Detect which cell encompasses the target text, then output its [X, Y] center coordinate. 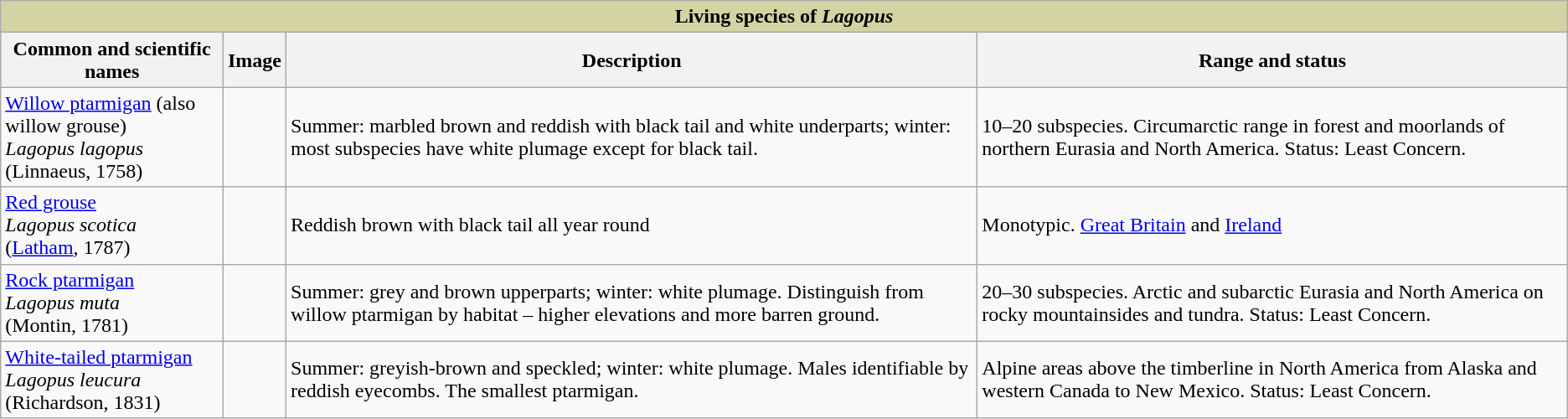
Common and scientific names [112, 60]
Image [255, 60]
Alpine areas above the timberline in North America from Alaska and western Canada to New Mexico. Status: Least Concern. [1272, 380]
Rock ptarmiganLagopus muta(Montin, 1781) [112, 303]
White-tailed ptarmiganLagopus leucura(Richardson, 1831) [112, 380]
Range and status [1272, 60]
Summer: greyish-brown and speckled; winter: white plumage. Males identifiable by reddish eyecombs. The smallest ptarmigan. [632, 380]
10–20 subspecies. Circumarctic range in forest and moorlands of northern Eurasia and North America. Status: Least Concern. [1272, 137]
Living species of Lagopus [784, 17]
Red grouse Lagopus scotica(Latham, 1787) [112, 225]
Willow ptarmigan (also willow grouse)Lagopus lagopus(Linnaeus, 1758) [112, 137]
Summer: marbled brown and reddish with black tail and white underparts; winter: most subspecies have white plumage except for black tail. [632, 137]
Monotypic. Great Britain and Ireland [1272, 225]
Summer: grey and brown upperparts; winter: white plumage. Distinguish from willow ptarmigan by habitat – higher elevations and more barren ground. [632, 303]
Reddish brown with black tail all year round [632, 225]
20–30 subspecies. Arctic and subarctic Eurasia and North America on rocky mountainsides and tundra. Status: Least Concern. [1272, 303]
Description [632, 60]
